Provide the [x, y] coordinate of the cell's center where the given text is located.  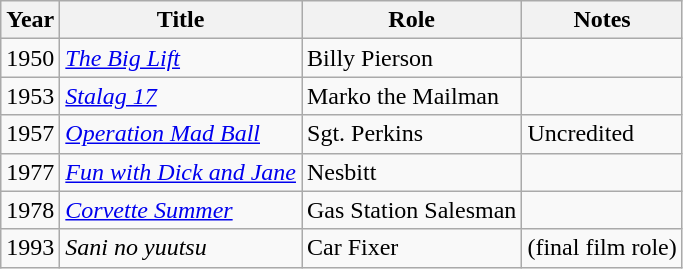
1957 [30, 134]
1978 [30, 210]
Title [181, 20]
Gas Station Salesman [412, 210]
Nesbitt [412, 172]
Stalag 17 [181, 96]
Role [412, 20]
Car Fixer [412, 248]
Sgt. Perkins [412, 134]
1977 [30, 172]
Corvette Summer [181, 210]
Year [30, 20]
Uncredited [602, 134]
The Big Lift [181, 58]
Marko the Mailman [412, 96]
1993 [30, 248]
1953 [30, 96]
Sani no yuutsu [181, 248]
Billy Pierson [412, 58]
(final film role) [602, 248]
Operation Mad Ball [181, 134]
1950 [30, 58]
Notes [602, 20]
Fun with Dick and Jane [181, 172]
